Return the (x, y) coordinate for the center point of the cell that contains the specified text.  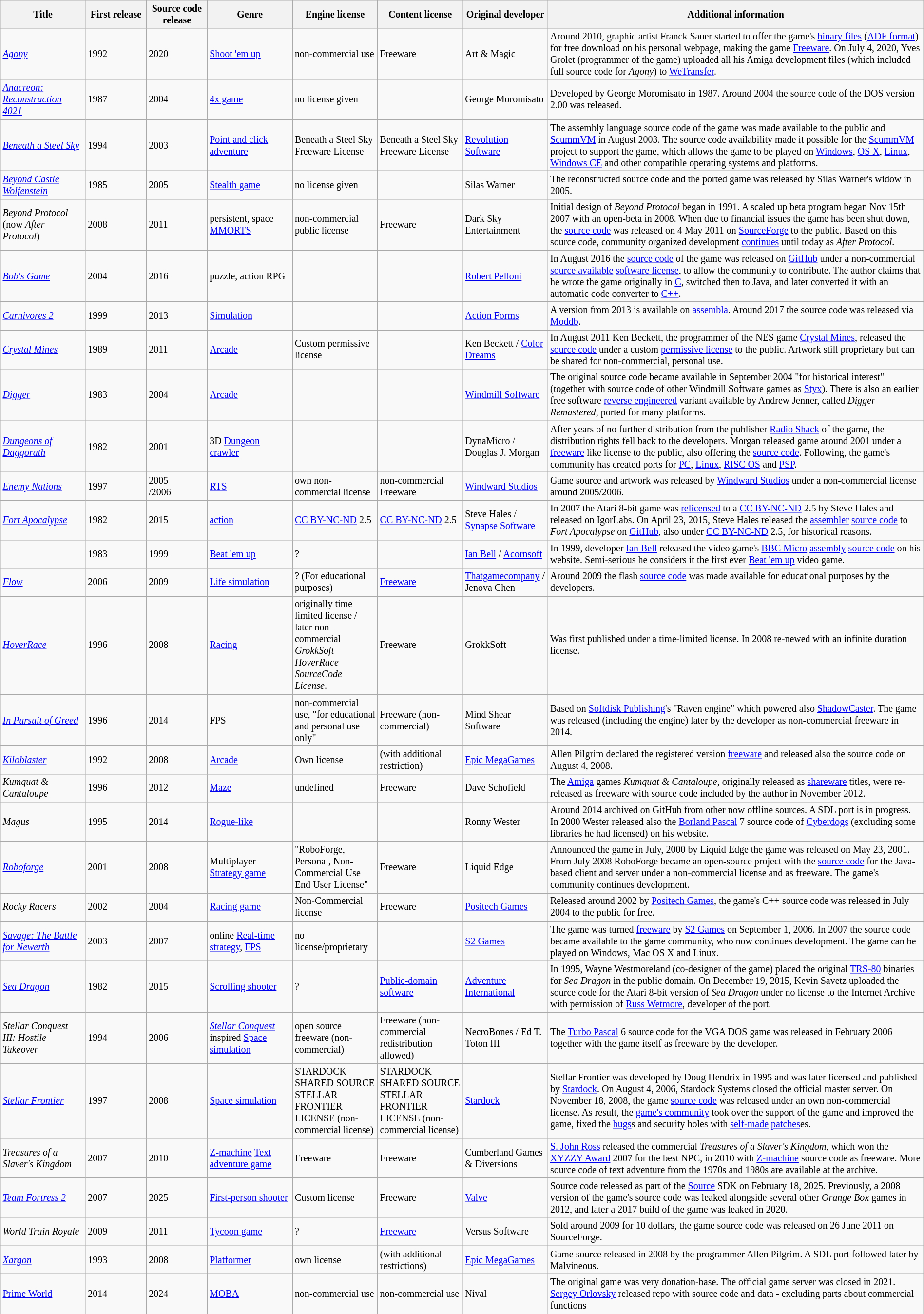
no license/proprietary (335, 941)
Original developer (506, 15)
2012 (176, 788)
Dark Sky Entertainment (506, 224)
Liquid Edge (506, 867)
? (For educational purposes) (335, 582)
Z-machine Text adventure game (250, 1158)
Beyond Castle Wolfenstein (43, 185)
Versus Software (506, 1232)
Kumquat & Cantaloupe (43, 788)
(with additional restrictions) (420, 1260)
Stardock (506, 1101)
Sold around 2009 for 10 dollars, the game source code was released on 26 June 2011 on SourceForge. (736, 1232)
Dave Schofield (506, 788)
GrokkSoft (506, 646)
Agony (43, 55)
Nival (506, 1294)
Freeware (non-commercial redistribution allowed) (420, 1038)
Fort Apocalypse (43, 521)
2024 (176, 1294)
own non-commercial license (335, 487)
Digger (43, 395)
RTS (250, 487)
Mind Shear Software (506, 721)
Racing (250, 646)
George Moromisato (506, 99)
2020 (176, 55)
Genre (250, 15)
Team Fortress 2 (43, 1198)
non-commercial use, "for educational and personal use only" (335, 721)
Source code release (176, 15)
Stellar Conquest III: Hostile Takeover (43, 1038)
originally time limited license / later non-commercial GrokkSoft HoverRace SourceCode License. (335, 646)
Adventure International (506, 987)
Sea Dragon (43, 987)
Was first published under a time-limited license. In 2008 re-newed with an infinite duration license. (736, 646)
undefined (335, 788)
Custom permissive license (335, 350)
Roboforge (43, 867)
Carnivores 2 (43, 316)
First-person shooter (250, 1198)
Beyond Protocol (now After Protocol) (43, 224)
1987 (116, 99)
own license (335, 1260)
Stealth game (250, 185)
Maze (250, 788)
open source freeware (non-commercial) (335, 1038)
2005 (176, 185)
FPS (250, 721)
Crystal Mines (43, 350)
In Pursuit of Greed (43, 721)
Developed by George Moromisato in 1987. Around 2004 the source code of the DOS version 2.00 was released. (736, 99)
Positech Games (506, 907)
2013 (176, 316)
Silas Warner (506, 185)
Enemy Nations (43, 487)
"RoboForge, Personal, Non-Commercial Use End User License" (335, 867)
2016 (176, 276)
Racing game (250, 907)
First release (116, 15)
2010 (176, 1158)
2002 (116, 907)
Title (43, 15)
HoverRace (43, 646)
Revolution Software (506, 145)
Content license (420, 15)
Non-Commercial license (335, 907)
action (250, 521)
Shoot 'em up (250, 55)
1985 (116, 185)
Dungeons of Daggorath (43, 447)
A version from 2013 is available on assembla. Around 2017 the source code was released via Moddb. (736, 316)
World Train Royale (43, 1232)
Released around 2002 by Positech Games, the game's C++ source code was released in July 2004 to the public for free. (736, 907)
(with additional restriction) (420, 760)
Space simulation (250, 1101)
Stellar Conquest inspired Space simulation (250, 1038)
NecroBones / Ed T. Toton III (506, 1038)
S2 Games (506, 941)
Ken Beckett / Color Dreams (506, 350)
Windward Studios (506, 487)
Treasures of a Slaver's Kingdom (43, 1158)
The reconstructed source code and the ported game was released by Silas Warner's widow in 2005. (736, 185)
Stellar Frontier (43, 1101)
Simulation (250, 316)
Beneath a Steel Sky (43, 145)
non-commercial Freeware (420, 487)
Bob's Game (43, 276)
1989 (116, 350)
Tycoon game (250, 1232)
Ronny Wester (506, 822)
persistent, space MMORTS (250, 224)
Art & Magic (506, 55)
1993 (116, 1260)
1995 (116, 822)
Flow (43, 582)
Valve (506, 1198)
Robert Pelloni (506, 276)
Scrolling shooter (250, 987)
Thatgamecompany / Jenova Chen (506, 582)
Around 2009 the flash source code was made available for educational purposes by the developers. (736, 582)
Freeware (non-commercial) (420, 721)
Action Forms (506, 316)
Allen Pilgrim declared the registered version freeware and released also the source code on August 4, 2008. (736, 760)
The Turbo Pascal 6 source code for the VGA DOS game was released in February 2006 together with the game itself as freeware by the developer. (736, 1038)
Rocky Racers (43, 907)
Game source and artwork was released by Windward Studios under a non-commercial license around 2005/2006. (736, 487)
Anacreon: Reconstruction 4021 (43, 99)
Rogue-like (250, 822)
Public-domain software (420, 987)
Custom license (335, 1198)
3D Dungeon crawler (250, 447)
Game source released in 2008 by the programmer Allen Pilgrim. A SDL port followed later by Malvineous. (736, 1260)
puzzle, action RPG (250, 276)
Platformer (250, 1260)
DynaMicro / Douglas J. Morgan (506, 447)
Cumberland Games & Diversions (506, 1158)
Magus (43, 822)
4x game (250, 99)
Prime World (43, 1294)
Windmill Software (506, 395)
online Real-time strategy, FPS (250, 941)
Kiloblaster (43, 760)
2025 (176, 1198)
2005/2006 (176, 487)
non-commercial public license (335, 224)
Life simulation (250, 582)
Xargon (43, 1260)
Multiplayer Strategy game (250, 867)
Steve Hales / Synapse Software (506, 521)
Engine license (335, 15)
Savage: The Battle for Newerth (43, 941)
Own license (335, 760)
MOBA (250, 1294)
Point and click adventure (250, 145)
Beat 'em up (250, 554)
Ian Bell / Acornsoft (506, 554)
Additional information (736, 15)
